Return the (X, Y) coordinate for the center point of the cell that contains the specified text.  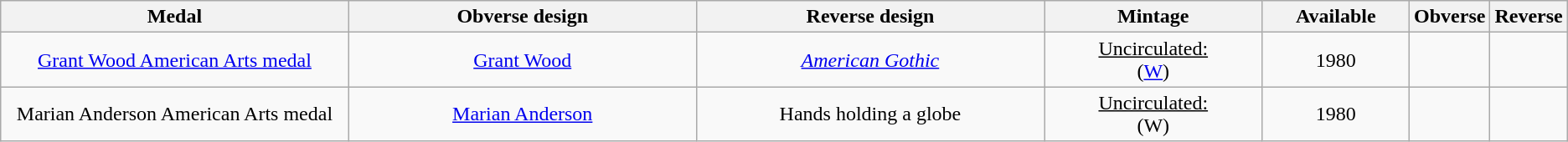
Grant Wood American Arts medal (174, 60)
Marian Anderson (523, 114)
Mintage (1154, 17)
Marian Anderson American Arts medal (174, 114)
Hands holding a globe (869, 114)
Reverse (1529, 17)
Medal (174, 17)
Obverse (1450, 17)
Reverse design (869, 17)
Grant Wood (523, 60)
American Gothic (869, 60)
Available (1336, 17)
Obverse design (523, 17)
